Provide the [x, y] coordinate of the cell's center where the given text is located.  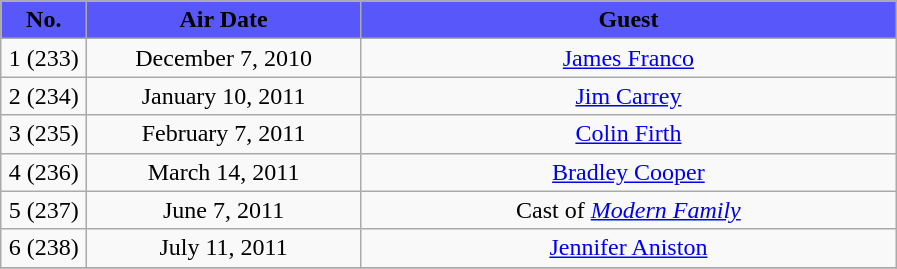
Colin Firth [628, 134]
1 (233) [44, 58]
2 (234) [44, 96]
February 7, 2011 [224, 134]
No. [44, 20]
4 (236) [44, 172]
6 (238) [44, 248]
3 (235) [44, 134]
July 11, 2011 [224, 248]
Jennifer Aniston [628, 248]
Bradley Cooper [628, 172]
Jim Carrey [628, 96]
December 7, 2010 [224, 58]
Air Date [224, 20]
Guest [628, 20]
January 10, 2011 [224, 96]
Cast of Modern Family [628, 210]
March 14, 2011 [224, 172]
5 (237) [44, 210]
June 7, 2011 [224, 210]
James Franco [628, 58]
